Pinpoint the cell where the given text exists, returning its (x, y) midpoint coordinate. 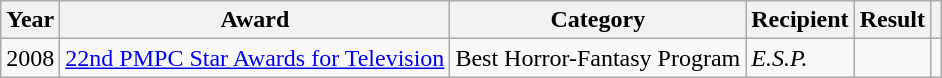
2008 (30, 58)
Award (255, 20)
Result (892, 20)
Year (30, 20)
E.S.P. (800, 58)
Best Horror-Fantasy Program (598, 58)
Recipient (800, 20)
Category (598, 20)
22nd PMPC Star Awards for Television (255, 58)
